Extract the (X, Y) coordinate from the center of the cell holding the provided text.  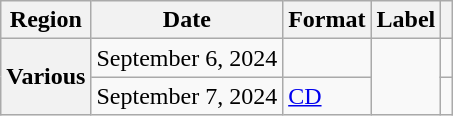
Label (406, 20)
Date (187, 20)
September 6, 2024 (187, 58)
Region (46, 20)
Various (46, 77)
CD (327, 96)
Format (327, 20)
September 7, 2024 (187, 96)
